Capture the cell that displays the provided text and extract its [x, y] central coordinate. 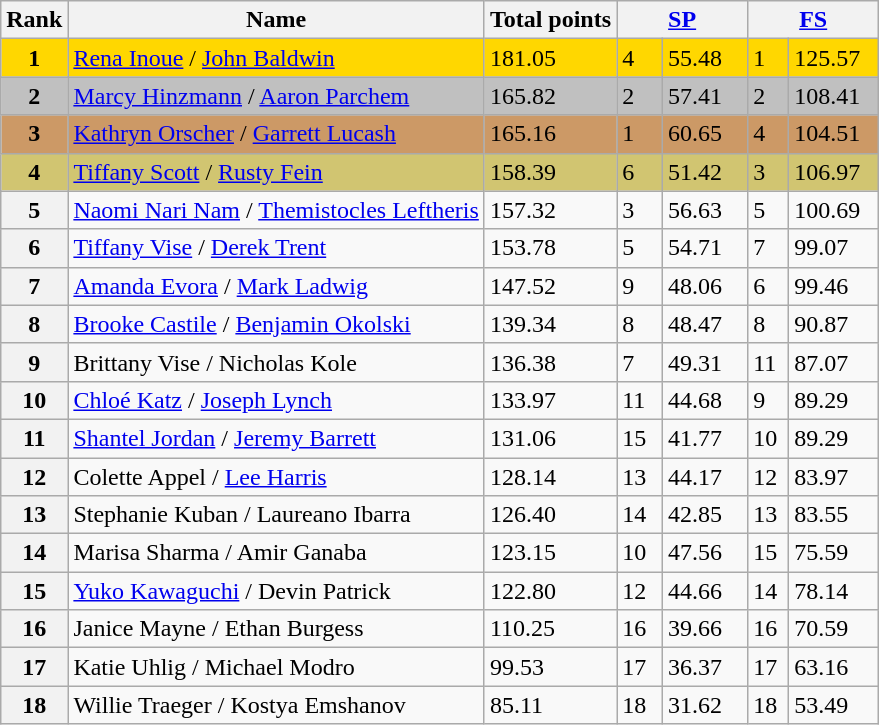
83.55 [834, 515]
Yuko Kawaguchi / Devin Patrick [276, 591]
Brittany Vise / Nicholas Kole [276, 362]
147.52 [550, 286]
133.97 [550, 400]
100.69 [834, 210]
99.07 [834, 248]
SP [682, 20]
Total points [550, 20]
47.56 [704, 553]
56.63 [704, 210]
53.49 [834, 705]
165.82 [550, 96]
165.16 [550, 134]
75.59 [834, 553]
110.25 [550, 629]
Janice Mayne / Ethan Burgess [276, 629]
153.78 [550, 248]
51.42 [704, 172]
Marisa Sharma / Amir Ganaba [276, 553]
49.31 [704, 362]
Kathryn Orscher / Garrett Lucash [276, 134]
87.07 [834, 362]
39.66 [704, 629]
157.32 [550, 210]
70.59 [834, 629]
44.66 [704, 591]
48.47 [704, 324]
41.77 [704, 438]
55.48 [704, 58]
Tiffany Vise / Derek Trent [276, 248]
123.15 [550, 553]
57.41 [704, 96]
Naomi Nari Nam / Themistocles Leftheris [276, 210]
Rena Inoue / John Baldwin [276, 58]
99.46 [834, 286]
122.80 [550, 591]
Amanda Evora / Mark Ladwig [276, 286]
106.97 [834, 172]
36.37 [704, 667]
63.16 [834, 667]
Tiffany Scott / Rusty Fein [276, 172]
42.85 [704, 515]
Shantel Jordan / Jeremy Barrett [276, 438]
128.14 [550, 477]
126.40 [550, 515]
44.68 [704, 400]
Willie Traeger / Kostya Emshanov [276, 705]
Name [276, 20]
Colette Appel / Lee Harris [276, 477]
83.97 [834, 477]
104.51 [834, 134]
139.34 [550, 324]
44.17 [704, 477]
158.39 [550, 172]
Stephanie Kuban / Laureano Ibarra [276, 515]
Rank [34, 20]
Brooke Castile / Benjamin Okolski [276, 324]
181.05 [550, 58]
85.11 [550, 705]
Chloé Katz / Joseph Lynch [276, 400]
31.62 [704, 705]
99.53 [550, 667]
Katie Uhlig / Michael Modro [276, 667]
90.87 [834, 324]
Marcy Hinzmann / Aaron Parchem [276, 96]
48.06 [704, 286]
60.65 [704, 134]
FS [814, 20]
131.06 [550, 438]
136.38 [550, 362]
54.71 [704, 248]
108.41 [834, 96]
125.57 [834, 58]
78.14 [834, 591]
